Return the (X, Y) coordinate for the center point of the cell that contains the specified text.  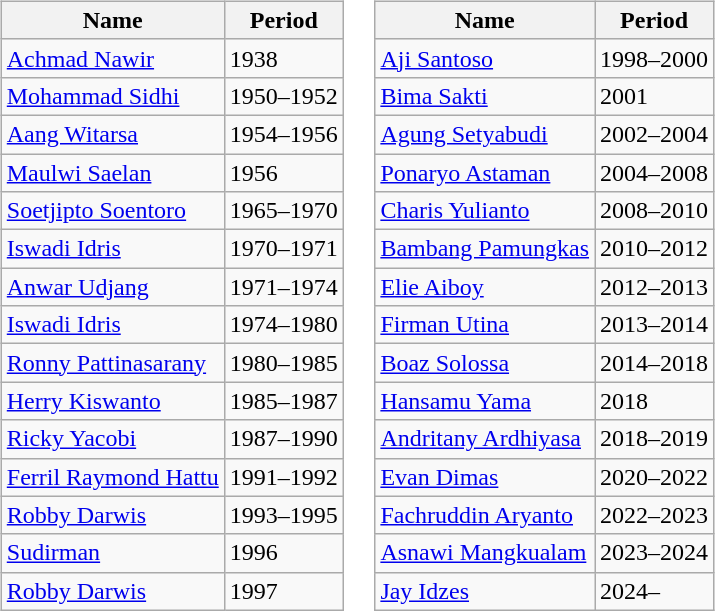
1991–1992 (284, 477)
2008–2010 (654, 211)
Ronny Pattinasarany (112, 363)
1950–1952 (284, 96)
1997 (284, 591)
1985–1987 (284, 401)
2024– (654, 591)
2004–2008 (654, 173)
1970–1971 (284, 249)
Andritany Ardhiyasa (485, 439)
Hansamu Yama (485, 401)
1974–1980 (284, 325)
2020–2022 (654, 477)
Ferril Raymond Hattu (112, 477)
2013–2014 (654, 325)
Evan Dimas (485, 477)
Bima Sakti (485, 96)
1987–1990 (284, 439)
Achmad Nawir (112, 58)
Firman Utina (485, 325)
2022–2023 (654, 515)
Ponaryo Astaman (485, 173)
1993–1995 (284, 515)
1954–1956 (284, 134)
2002–2004 (654, 134)
Bambang Pamungkas (485, 249)
2018 (654, 401)
Mohammad Sidhi (112, 96)
1996 (284, 553)
Maulwi Saelan (112, 173)
2012–2013 (654, 287)
Anwar Udjang (112, 287)
1938 (284, 58)
Herry Kiswanto (112, 401)
Sudirman (112, 553)
1980–1985 (284, 363)
1971–1974 (284, 287)
Asnawi Mangkualam (485, 553)
2023–2024 (654, 553)
Fachruddin Aryanto (485, 515)
Boaz Solossa (485, 363)
Elie Aiboy (485, 287)
1998–2000 (654, 58)
Charis Yulianto (485, 211)
Aang Witarsa (112, 134)
Agung Setyabudi (485, 134)
2014–2018 (654, 363)
2001 (654, 96)
2010–2012 (654, 249)
Soetjipto Soentoro (112, 211)
Aji Santoso (485, 58)
1965–1970 (284, 211)
Ricky Yacobi (112, 439)
1956 (284, 173)
Jay Idzes (485, 591)
2018–2019 (654, 439)
